Search for the cell housing the specified text and yield its [x, y] center coordinate. 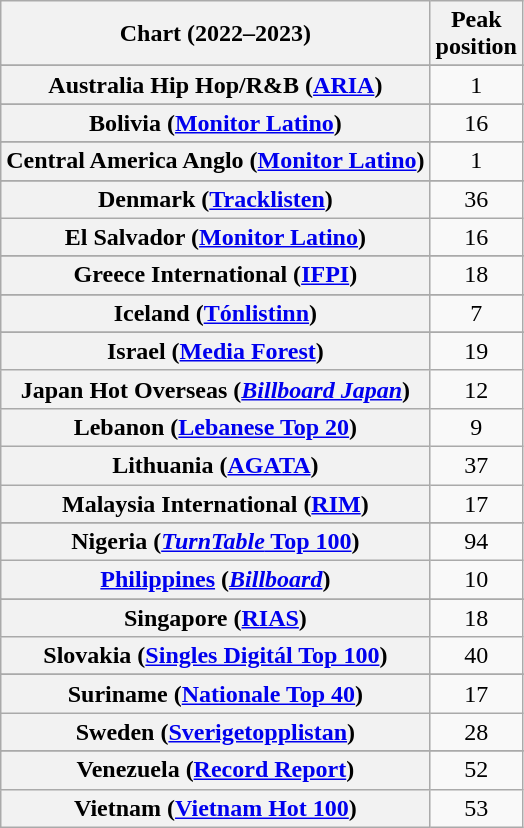
Suriname (Nationale Top 40) [216, 694]
Japan Hot Overseas (Billboard Japan) [216, 389]
Venezuela (Record Report) [216, 770]
Sweden (Sverigetopplistan) [216, 732]
Slovakia (Singles Digitál Top 100) [216, 656]
Malaysia International (RIM) [216, 503]
Chart (2022–2023) [216, 34]
Singapore (RIAS) [216, 618]
9 [476, 427]
Bolivia (Monitor Latino) [216, 123]
Denmark (Tracklisten) [216, 199]
Central America Anglo (Monitor Latino) [216, 161]
7 [476, 313]
94 [476, 542]
36 [476, 199]
12 [476, 389]
Greece International (IFPI) [216, 275]
Lebanon (Lebanese Top 20) [216, 427]
28 [476, 732]
37 [476, 465]
19 [476, 351]
Israel (Media Forest) [216, 351]
Australia Hip Hop/R&B (ARIA) [216, 85]
Vietnam (Vietnam Hot 100) [216, 808]
Peakposition [476, 34]
10 [476, 580]
53 [476, 808]
Lithuania (AGATA) [216, 465]
Iceland (Tónlistinn) [216, 313]
El Salvador (Monitor Latino) [216, 237]
Philippines (Billboard) [216, 580]
52 [476, 770]
Nigeria (TurnTable Top 100) [216, 542]
40 [476, 656]
